Detect which cell encompasses the target text, then output its [X, Y] center coordinate. 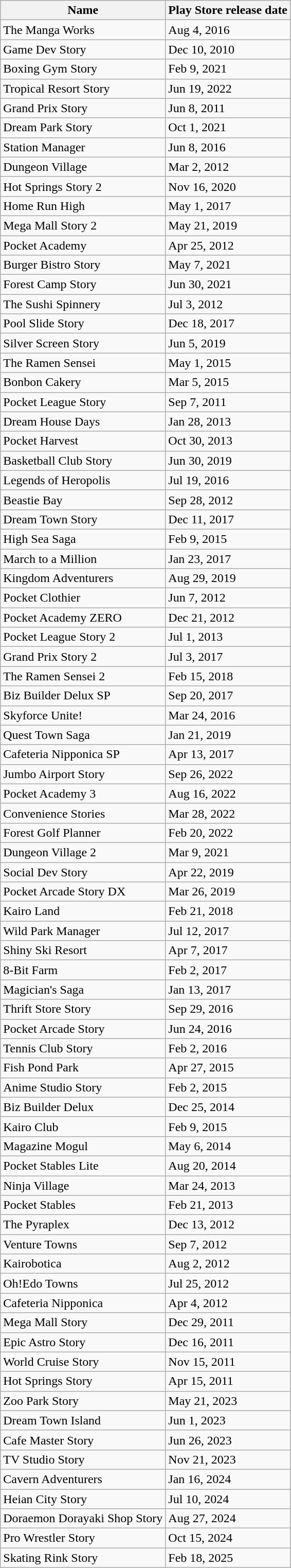
Pocket Academy 3 [83, 794]
Jan 13, 2017 [228, 990]
Anime Studio Story [83, 1087]
Jun 7, 2012 [228, 598]
Thrift Store Story [83, 1009]
Feb 21, 2013 [228, 1205]
Nov 16, 2020 [228, 186]
Beastie Bay [83, 500]
Pocket Academy ZERO [83, 618]
Apr 15, 2011 [228, 1381]
May 6, 2014 [228, 1146]
Sep 28, 2012 [228, 500]
Oct 30, 2013 [228, 441]
Pocket League Story 2 [83, 637]
Biz Builder Delux [83, 1107]
Pool Slide Story [83, 324]
Hot Springs Story 2 [83, 186]
Doraemon Dorayaki Shop Story [83, 1519]
Magazine Mogul [83, 1146]
Aug 29, 2019 [228, 578]
The Sushi Spinnery [83, 304]
Jun 30, 2021 [228, 285]
Tropical Resort Story [83, 89]
Sep 7, 2012 [228, 1244]
Jul 19, 2016 [228, 480]
Sep 20, 2017 [228, 696]
Jun 30, 2019 [228, 461]
Kairobotica [83, 1264]
Nov 21, 2023 [228, 1459]
Aug 16, 2022 [228, 794]
Sep 7, 2011 [228, 402]
Aug 20, 2014 [228, 1166]
Dec 21, 2012 [228, 618]
Aug 27, 2024 [228, 1519]
Aug 2, 2012 [228, 1264]
Jul 25, 2012 [228, 1283]
Jul 3, 2017 [228, 657]
Nov 15, 2011 [228, 1362]
Oh!Edo Towns [83, 1283]
The Ramen Sensei 2 [83, 676]
Forest Golf Planner [83, 833]
Mar 5, 2015 [228, 382]
Jul 12, 2017 [228, 931]
Feb 2, 2017 [228, 970]
Dec 25, 2014 [228, 1107]
Mar 2, 2012 [228, 167]
Mega Mall Story [83, 1323]
Cafe Master Story [83, 1440]
Jan 16, 2024 [228, 1479]
Kingdom Adventurers [83, 578]
Basketball Club Story [83, 461]
Game Dev Story [83, 49]
Pocket Academy [83, 245]
The Manga Works [83, 30]
Dream Park Story [83, 128]
Feb 20, 2022 [228, 833]
Cavern Adventurers [83, 1479]
Pocket League Story [83, 402]
Feb 18, 2025 [228, 1558]
Pocket Clothier [83, 598]
May 21, 2023 [228, 1401]
Dream Town Island [83, 1420]
Kairo Club [83, 1126]
Dec 13, 2012 [228, 1225]
Jan 23, 2017 [228, 558]
Apr 4, 2012 [228, 1303]
Shiny Ski Resort [83, 950]
Legends of Heropolis [83, 480]
Name [83, 10]
Sep 29, 2016 [228, 1009]
Oct 15, 2024 [228, 1538]
Feb 9, 2021 [228, 69]
Mar 26, 2019 [228, 892]
Pocket Arcade Story DX [83, 892]
Dec 16, 2011 [228, 1342]
Jan 28, 2013 [228, 421]
Jul 10, 2024 [228, 1499]
High Sea Saga [83, 539]
Mar 24, 2013 [228, 1185]
World Cruise Story [83, 1362]
May 7, 2021 [228, 265]
Magician's Saga [83, 990]
Skating Rink Story [83, 1558]
Jun 24, 2016 [228, 1029]
Mar 28, 2022 [228, 813]
Skyforce Unite! [83, 715]
Dungeon Village 2 [83, 852]
The Pyraplex [83, 1225]
Station Manager [83, 147]
Pocket Stables [83, 1205]
May 1, 2015 [228, 363]
Grand Prix Story [83, 108]
Feb 15, 2018 [228, 676]
Social Dev Story [83, 872]
Jun 8, 2016 [228, 147]
Pocket Arcade Story [83, 1029]
Apr 22, 2019 [228, 872]
Kairo Land [83, 911]
Mar 24, 2016 [228, 715]
Jul 3, 2012 [228, 304]
Jun 1, 2023 [228, 1420]
Jun 19, 2022 [228, 89]
Dec 18, 2017 [228, 324]
Jumbo Airport Story [83, 774]
Dream Town Story [83, 519]
Pro Wrestler Story [83, 1538]
Jun 5, 2019 [228, 343]
May 21, 2019 [228, 225]
March to a Million [83, 558]
Play Store release date [228, 10]
Hot Springs Story [83, 1381]
Zoo Park Story [83, 1401]
Silver Screen Story [83, 343]
Ninja Village [83, 1185]
Grand Prix Story 2 [83, 657]
Feb 21, 2018 [228, 911]
Jun 26, 2023 [228, 1440]
Apr 27, 2015 [228, 1068]
Mar 9, 2021 [228, 852]
The Ramen Sensei [83, 363]
Jan 21, 2019 [228, 735]
TV Studio Story [83, 1459]
Venture Towns [83, 1244]
Cafeteria Nipponica SP [83, 754]
Sep 26, 2022 [228, 774]
Biz Builder Delux SP [83, 696]
Feb 2, 2016 [228, 1048]
Epic Astro Story [83, 1342]
Boxing Gym Story [83, 69]
Apr 25, 2012 [228, 245]
Apr 13, 2017 [228, 754]
Bonbon Cakery [83, 382]
Heian City Story [83, 1499]
Apr 7, 2017 [228, 950]
Feb 2, 2015 [228, 1087]
Dec 10, 2010 [228, 49]
Dec 11, 2017 [228, 519]
Mega Mall Story 2 [83, 225]
Tennis Club Story [83, 1048]
Quest Town Saga [83, 735]
Oct 1, 2021 [228, 128]
Dungeon Village [83, 167]
Forest Camp Story [83, 285]
Burger Bistro Story [83, 265]
Pocket Stables Lite [83, 1166]
May 1, 2017 [228, 206]
Cafeteria Nipponica [83, 1303]
Jul 1, 2013 [228, 637]
Fish Pond Park [83, 1068]
8-Bit Farm [83, 970]
Dec 29, 2011 [228, 1323]
Wild Park Manager [83, 931]
Jun 8, 2011 [228, 108]
Aug 4, 2016 [228, 30]
Dream House Days [83, 421]
Home Run High [83, 206]
Convenience Stories [83, 813]
Pocket Harvest [83, 441]
